Detect which cell encompasses the target text, then output its [x, y] center coordinate. 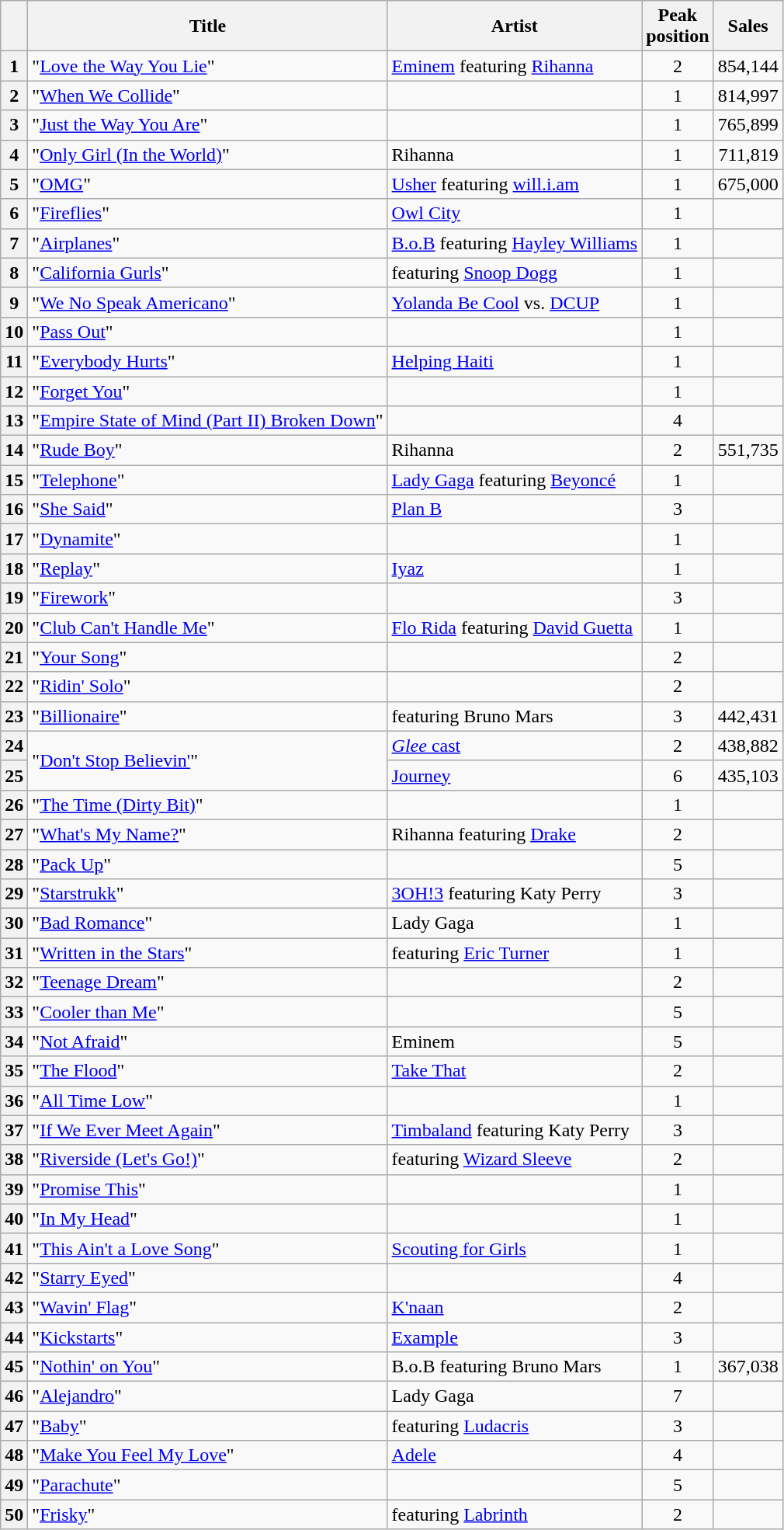
814,997 [748, 96]
"She Said" [208, 509]
"Cooler than Me" [208, 1012]
15 [14, 480]
Helping Haiti [515, 361]
Journey [515, 775]
"Promise This" [208, 1189]
"Alejandro" [208, 1396]
"Teenage Dream" [208, 982]
22 [14, 687]
3OH!3 featuring Katy Perry [515, 894]
"Telephone" [208, 480]
"Frisky" [208, 1514]
42 [14, 1278]
Timbaland featuring Katy Perry [515, 1130]
Eminem [515, 1041]
Artist [515, 26]
49 [14, 1485]
36 [14, 1101]
48 [14, 1455]
"Don't Stop Believin'" [208, 760]
33 [14, 1012]
Peakposition [678, 26]
12 [14, 391]
46 [14, 1396]
41 [14, 1248]
"Baby" [208, 1426]
367,038 [748, 1367]
765,899 [748, 125]
"Kickstarts" [208, 1337]
711,819 [748, 155]
"Love the Way You Lie" [208, 66]
32 [14, 982]
38 [14, 1160]
"OMG" [208, 184]
"Billionaire" [208, 716]
39 [14, 1189]
35 [14, 1071]
438,882 [748, 746]
16 [14, 509]
Example [515, 1337]
"Ridin' Solo" [208, 687]
"Forget You" [208, 391]
"Make You Feel My Love" [208, 1455]
9 [14, 302]
40 [14, 1219]
"Not Afraid" [208, 1041]
Adele [515, 1455]
K'naan [515, 1307]
14 [14, 450]
675,000 [748, 184]
34 [14, 1041]
Flo Rida featuring David Guetta [515, 628]
"Riverside (Let's Go!)" [208, 1160]
B.o.B featuring Bruno Mars [515, 1367]
"When We Collide" [208, 96]
featuring Bruno Mars [515, 716]
Eminem featuring Rihanna [515, 66]
20 [14, 628]
Iyaz [515, 569]
"Bad Romance" [208, 923]
13 [14, 421]
43 [14, 1307]
featuring Snoop Dogg [515, 273]
Glee cast [515, 746]
"California Gurls" [208, 273]
29 [14, 894]
"We No Speak Americano" [208, 302]
"Starstrukk" [208, 894]
featuring Labrinth [515, 1514]
Sales [748, 26]
"Airplanes" [208, 243]
"Club Can't Handle Me" [208, 628]
Take That [515, 1071]
27 [14, 834]
44 [14, 1337]
"Only Girl (In the World)" [208, 155]
"Written in the Stars" [208, 953]
B.o.B featuring Hayley Williams [515, 243]
"In My Head" [208, 1219]
"If We Ever Meet Again" [208, 1130]
Plan B [515, 509]
Lady Gaga featuring Beyoncé [515, 480]
551,735 [748, 450]
21 [14, 657]
Yolanda Be Cool vs. DCUP [515, 302]
37 [14, 1130]
31 [14, 953]
"Everybody Hurts" [208, 361]
"Empire State of Mind (Part II) Broken Down" [208, 421]
"This Ain't a Love Song" [208, 1248]
"What's My Name?" [208, 834]
"Pack Up" [208, 864]
"Just the Way You Are" [208, 125]
"Firework" [208, 598]
11 [14, 361]
50 [14, 1514]
"Nothin' on You" [208, 1367]
Rihanna featuring Drake [515, 834]
Owl City [515, 214]
47 [14, 1426]
25 [14, 775]
8 [14, 273]
Scouting for Girls [515, 1248]
18 [14, 569]
"All Time Low" [208, 1101]
"Wavin' Flag" [208, 1307]
23 [14, 716]
"The Time (Dirty Bit)" [208, 805]
28 [14, 864]
"Replay" [208, 569]
Usher featuring will.i.am [515, 184]
Title [208, 26]
"Your Song" [208, 657]
435,103 [748, 775]
"Dynamite" [208, 539]
26 [14, 805]
"Fireflies" [208, 214]
17 [14, 539]
featuring Ludacris [515, 1426]
10 [14, 332]
featuring Eric Turner [515, 953]
"Starry Eyed" [208, 1278]
"The Flood" [208, 1071]
24 [14, 746]
"Pass Out" [208, 332]
30 [14, 923]
"Rude Boy" [208, 450]
45 [14, 1367]
854,144 [748, 66]
featuring Wizard Sleeve [515, 1160]
442,431 [748, 716]
19 [14, 598]
"Parachute" [208, 1485]
